Capture the cell that displays the provided text and extract its (X, Y) central coordinate. 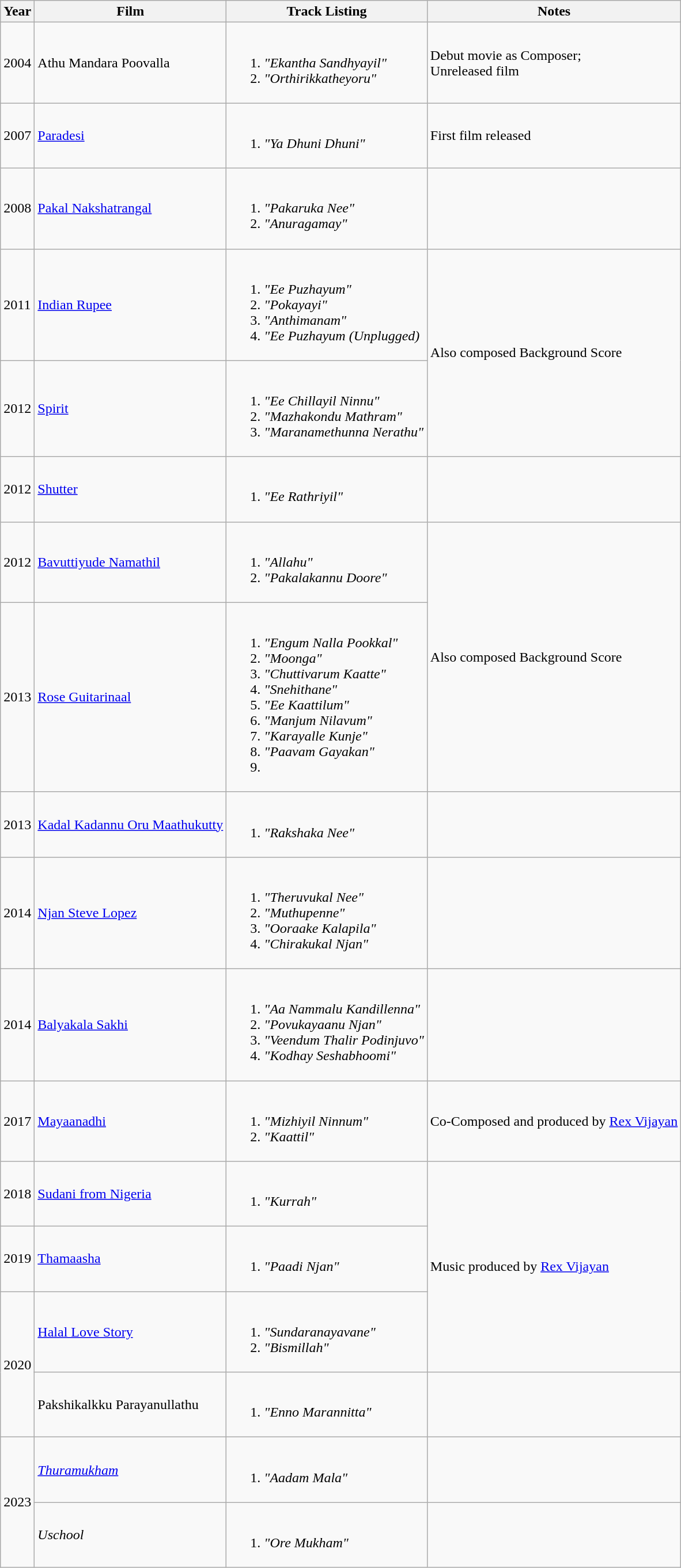
Bavuttiyude Namathil (130, 562)
Thamaasha (130, 1259)
2004 (17, 63)
"Ore Mukham" (327, 1535)
Thuramukham (130, 1470)
2008 (17, 208)
Njan Steve Lopez (130, 913)
Track Listing (327, 12)
Uschool (130, 1535)
Debut movie as Composer;Unreleased film (554, 63)
"Engum Nalla Pookkal""Moonga""Chuttivarum Kaatte""Snehithane""Ee Kaattilum""Manjum Nilavum""Karayalle Kunje""Paavam Gayakan" (327, 697)
"Pakaruka Nee""Anuragamay" (327, 208)
"Kurrah" (327, 1194)
Co-Composed and produced by Rex Vijayan (554, 1121)
Pakal Nakshatrangal (130, 208)
"Ee Chillayil Ninnu""Mazhakondu Mathram""Maranamethunna Nerathu" (327, 409)
Indian Rupee (130, 305)
First film released (554, 136)
2020 (17, 1365)
Pakshikalkku Parayanullathu (130, 1405)
Kadal Kadannu Oru Maathukutty (130, 825)
Paradesi (130, 136)
"Enno Marannitta" (327, 1405)
Music produced by Rex Vijayan (554, 1267)
"Paadi Njan" (327, 1259)
Notes (554, 12)
Sudani from Nigeria (130, 1194)
Balyakala Sakhi (130, 1024)
2007 (17, 136)
"Theruvukal Nee""Muthupenne""Ooraake Kalapila""Chirakukal Njan" (327, 913)
Rose Guitarinaal (130, 697)
"Sundaranayavane""Bismillah" (327, 1332)
"Aadam Mala" (327, 1470)
2019 (17, 1259)
Halal Love Story (130, 1332)
Mayaanadhi (130, 1121)
"Mizhiyil Ninnum""Kaattil" (327, 1121)
"Aa Nammalu Kandillenna""Povukayaanu Njan""Veendum Thalir Podinjuvo""Kodhay Seshabhoomi" (327, 1024)
Film (130, 12)
2017 (17, 1121)
"Ya Dhuni Dhuni" (327, 136)
"Ekantha Sandhyayil""Orthirikkatheyoru" (327, 63)
2023 (17, 1502)
Athu Mandara Poovalla (130, 63)
"Ee Puzhayum""Pokayayi""Anthimanam""Ee Puzhayum (Unplugged) (327, 305)
2018 (17, 1194)
Shutter (130, 489)
"Rakshaka Nee" (327, 825)
Year (17, 12)
2011 (17, 305)
"Ee Rathriyil" (327, 489)
Spirit (130, 409)
"Allahu""Pakalakannu Doore" (327, 562)
